From the cell containing the given text, extract its center point as [X, Y] coordinate. 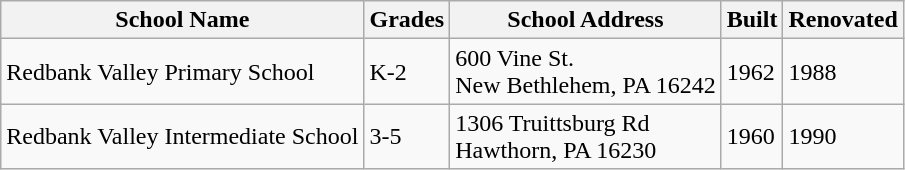
1990 [843, 136]
1988 [843, 72]
Redbank Valley Intermediate School [182, 136]
1960 [752, 136]
Renovated [843, 20]
1962 [752, 72]
School Address [586, 20]
School Name [182, 20]
600 Vine St.New Bethlehem, PA 16242 [586, 72]
K-2 [407, 72]
Grades [407, 20]
1306 Truittsburg RdHawthorn, PA 16230 [586, 136]
3-5 [407, 136]
Built [752, 20]
Redbank Valley Primary School [182, 72]
